Return [x, y] of the center of cell containing provided text 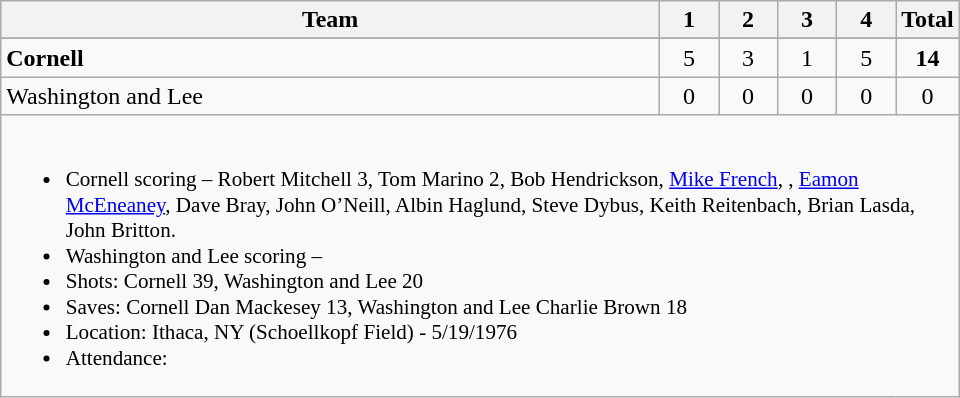
Cornell [330, 58]
14 [928, 58]
Washington and Lee [330, 96]
Team [330, 20]
Total [928, 20]
2 [748, 20]
4 [866, 20]
